Determine the [x, y] coordinate at the center of the cell enclosing the given text.  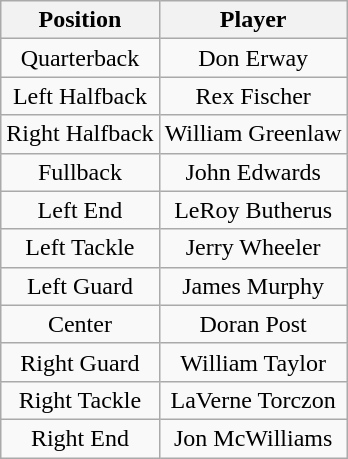
Left Halfback [80, 96]
Jerry Wheeler [253, 248]
Left Guard [80, 286]
Player [253, 20]
James Murphy [253, 286]
Right End [80, 438]
Doran Post [253, 324]
William Greenlaw [253, 134]
John Edwards [253, 172]
Fullback [80, 172]
Left End [80, 210]
William Taylor [253, 362]
Right Guard [80, 362]
Right Tackle [80, 400]
Right Halfback [80, 134]
LeRoy Butherus [253, 210]
Don Erway [253, 58]
Position [80, 20]
Quarterback [80, 58]
LaVerne Torczon [253, 400]
Jon McWilliams [253, 438]
Center [80, 324]
Rex Fischer [253, 96]
Left Tackle [80, 248]
